Scan for the cell matching the given text and deliver its [X, Y] coordinate at center. 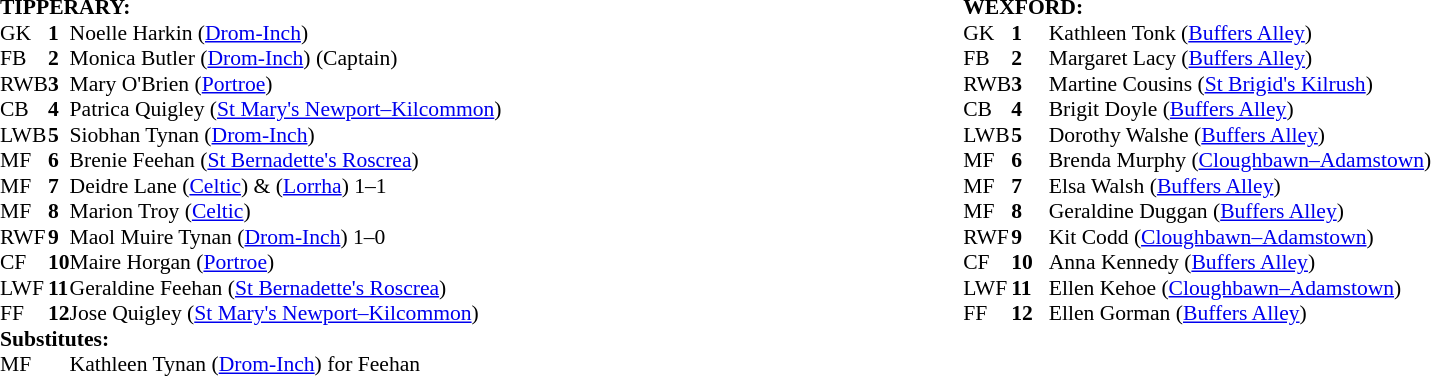
Brenie Feehan (St Bernadette's Roscrea) [286, 161]
Monica Butler (Drom-Inch) (Captain) [286, 59]
Noelle Harkin (Drom-Inch) [286, 33]
Geraldine Feehan (St Bernadette's Roscrea) [286, 288]
Mary O'Brien (Portroe) [286, 84]
Maol Muire Tynan (Drom-Inch) 1–0 [286, 237]
Deidre Lane (Celtic) & (Lorrha) 1–1 [286, 186]
Jose Quigley (St Mary's Newport–Kilcommon) [286, 313]
Maire Horgan (Portroe) [286, 263]
Siobhan Tynan (Drom-Inch) [286, 135]
Marion Troy (Celtic) [286, 211]
Substitutes: [251, 339]
Patrica Quigley (St Mary's Newport–Kilcommon) [286, 109]
